Return (X, Y) of the center of cell containing provided text 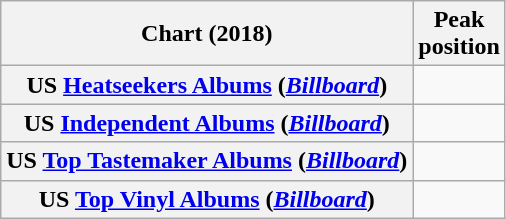
US Heatseekers Albums (Billboard) (207, 85)
Chart (2018) (207, 34)
US Top Tastemaker Albums (Billboard) (207, 161)
US Top Vinyl Albums (Billboard) (207, 199)
US Independent Albums (Billboard) (207, 123)
Peakposition (459, 34)
